Return [x, y] of the center of cell containing provided text 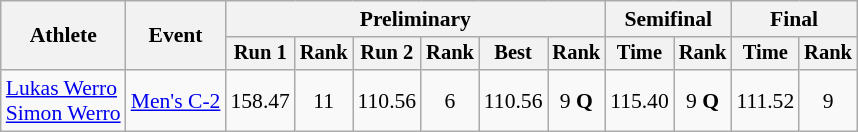
Event [176, 36]
Semifinal [668, 19]
Men's C-2 [176, 100]
111.52 [765, 100]
9 [828, 100]
Run 1 [260, 54]
Preliminary [415, 19]
11 [324, 100]
Best [514, 54]
Final [794, 19]
158.47 [260, 100]
Lukas WerroSimon Werro [64, 100]
Athlete [64, 36]
Run 2 [388, 54]
115.40 [640, 100]
6 [450, 100]
